Locate the cell with the specified text and output its (x, y) center coordinate. 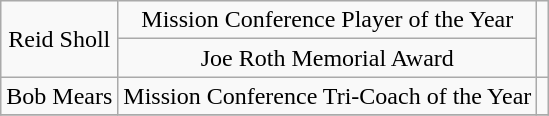
Mission Conference Tri-Coach of the Year (328, 96)
Joe Roth Memorial Award (328, 58)
Reid Sholl (60, 39)
Bob Mears (60, 96)
Mission Conference Player of the Year (328, 20)
